Identify which cell holds the provided text, then report its [x, y] central coordinate. 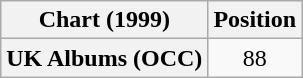
Chart (1999) [104, 20]
Position [255, 20]
UK Albums (OCC) [104, 58]
88 [255, 58]
